Detect which cell encompasses the target text, then output its [X, Y] center coordinate. 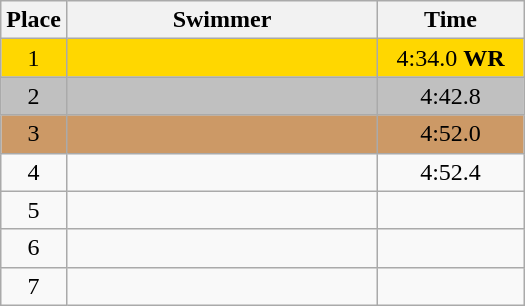
Time [451, 20]
3 [34, 134]
5 [34, 210]
4 [34, 172]
6 [34, 248]
4:34.0 WR [451, 58]
4:42.8 [451, 96]
Place [34, 20]
4:52.0 [451, 134]
1 [34, 58]
Swimmer [222, 20]
4:52.4 [451, 172]
7 [34, 286]
2 [34, 96]
